Locate the cell with the specified text and output its (X, Y) center coordinate. 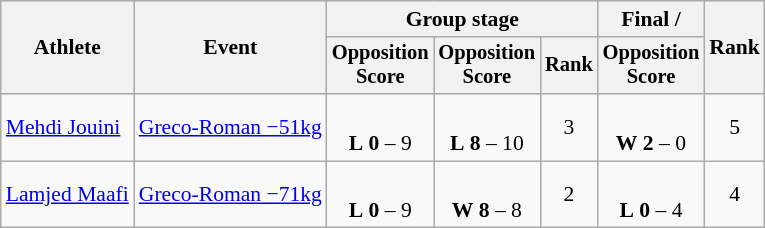
Greco-Roman −51kg (230, 128)
Lamjed Maafi (68, 194)
4 (734, 194)
L 0 – 4 (652, 194)
3 (569, 128)
Greco-Roman −71kg (230, 194)
L 8 – 10 (488, 128)
Group stage (462, 19)
Athlete (68, 48)
2 (569, 194)
Mehdi Jouini (68, 128)
Final / (652, 19)
W 2 – 0 (652, 128)
Event (230, 48)
5 (734, 128)
W 8 – 8 (488, 194)
